Locate the cell with the specified text and output its (x, y) center coordinate. 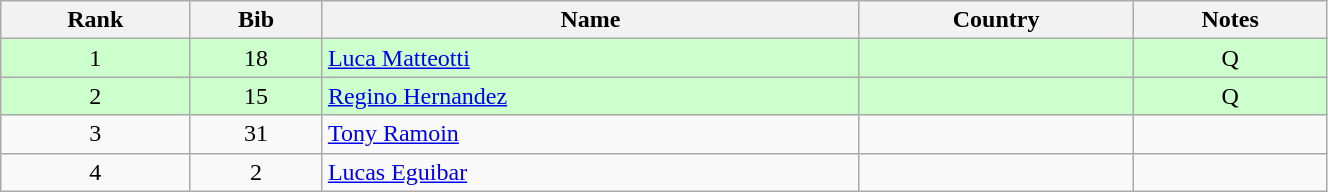
15 (256, 96)
Country (996, 20)
Regino Hernandez (590, 96)
31 (256, 134)
Lucas Eguibar (590, 172)
Notes (1230, 20)
1 (96, 58)
18 (256, 58)
Bib (256, 20)
Name (590, 20)
4 (96, 172)
Luca Matteotti (590, 58)
Tony Ramoin (590, 134)
Rank (96, 20)
3 (96, 134)
